Return [X, Y] of the center of cell containing provided text 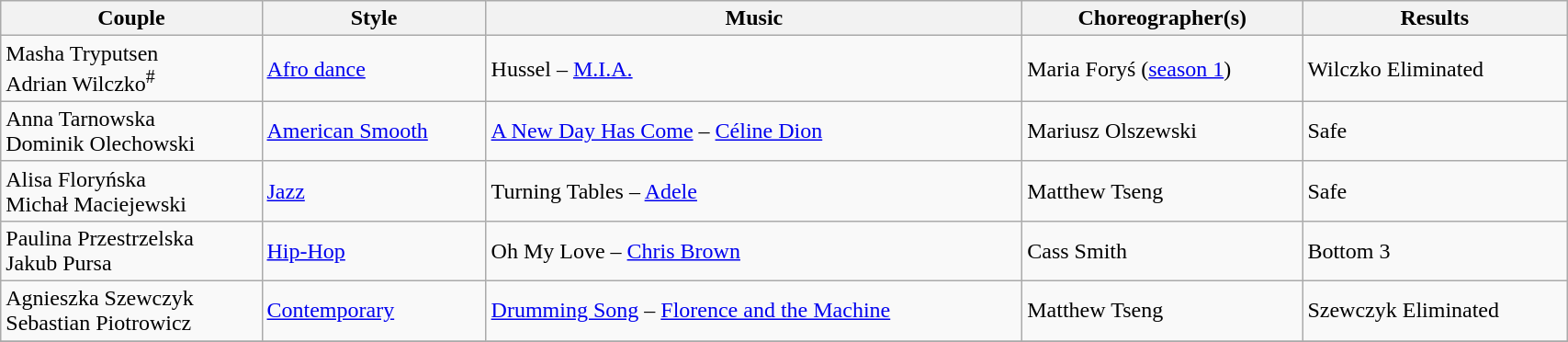
Hip-Hop [374, 250]
Afro dance [374, 69]
Mariusz Olszewski [1163, 131]
Wilczko Eliminated [1435, 69]
Contemporary [374, 311]
Couple [131, 18]
Bottom 3 [1435, 250]
Turning Tables – Adele [754, 191]
Szewczyk Eliminated [1435, 311]
Agnieszka SzewczykSebastian Piotrowicz [131, 311]
Style [374, 18]
American Smooth [374, 131]
Music [754, 18]
Choreographer(s) [1163, 18]
Masha TryputsenAdrian Wilczko# [131, 69]
A New Day Has Come – Céline Dion [754, 131]
Alisa FloryńskaMichał Maciejewski [131, 191]
Oh My Love – Chris Brown [754, 250]
Anna TarnowskaDominik Olechowski [131, 131]
Paulina PrzestrzelskaJakub Pursa [131, 250]
Cass Smith [1163, 250]
Drumming Song – Florence and the Machine [754, 311]
Maria Foryś (season 1) [1163, 69]
Results [1435, 18]
Jazz [374, 191]
Hussel – M.I.A. [754, 69]
